Search for the cell housing the specified text and yield its [x, y] center coordinate. 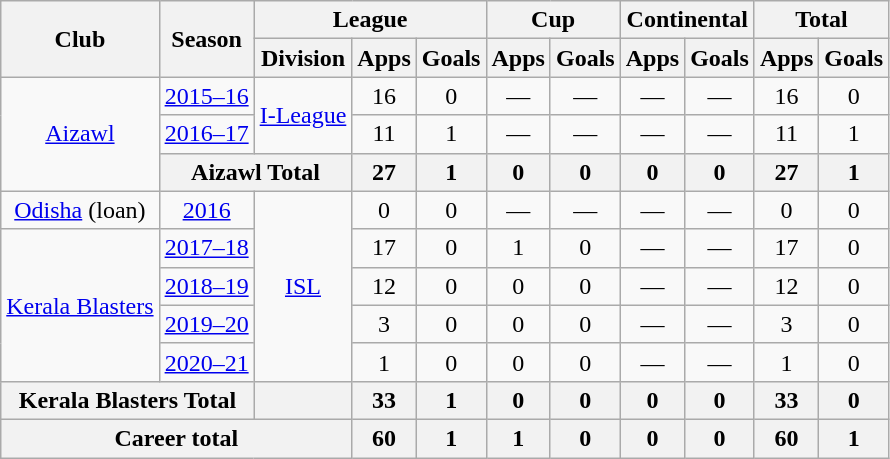
Continental [687, 20]
Total [821, 20]
ISL [303, 286]
2015–16 [206, 96]
Kerala Blasters [80, 305]
2020–21 [206, 362]
Club [80, 39]
I-League [303, 115]
2017–18 [206, 248]
Season [206, 39]
Kerala Blasters Total [128, 400]
Aizawl Total [256, 172]
Odisha (loan) [80, 210]
2018–19 [206, 286]
2016 [206, 210]
Cup [553, 20]
League [370, 20]
2016–17 [206, 134]
Career total [176, 438]
2019–20 [206, 324]
Division [303, 58]
Aizawl [80, 134]
